Identify which cell holds the provided text, then report its (X, Y) central coordinate. 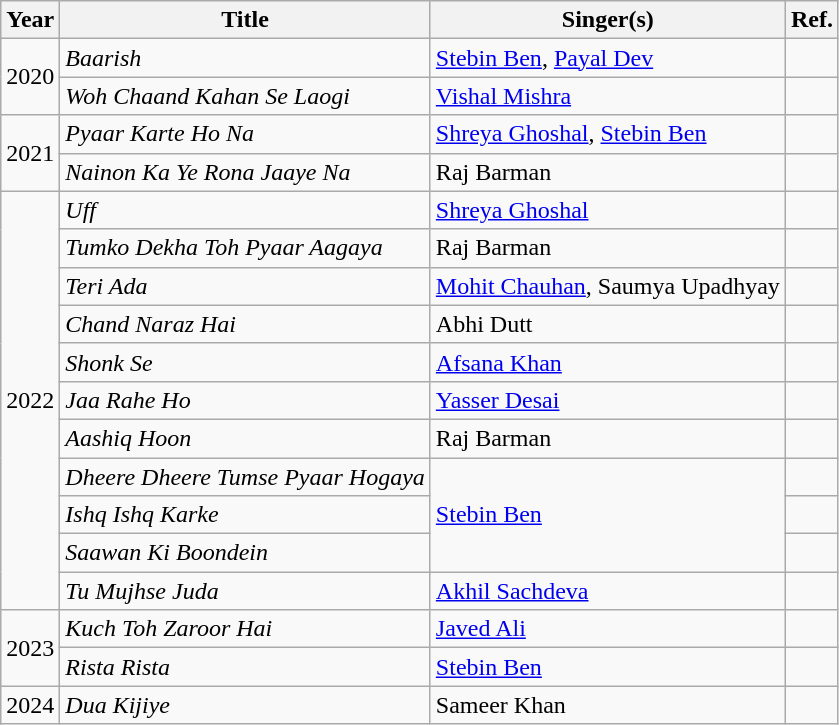
Stebin Ben, Payal Dev (608, 58)
Dheere Dheere Tumse Pyaar Hogaya (246, 477)
Title (246, 20)
Woh Chaand Kahan Se Laogi (246, 96)
Ishq Ishq Karke (246, 515)
2021 (30, 153)
Yasser Desai (608, 400)
Ref. (812, 20)
Singer(s) (608, 20)
Dua Kijiye (246, 705)
Aashiq Hoon (246, 438)
Jaa Rahe Ho (246, 400)
Abhi Dutt (608, 324)
Shreya Ghoshal, Stebin Ben (608, 134)
Afsana Khan (608, 362)
Tumko Dekha Toh Pyaar Aagaya (246, 248)
Tu Mujhse Juda (246, 591)
Baarish (246, 58)
Nainon Ka Ye Rona Jaaye Na (246, 172)
Teri Ada (246, 286)
Chand Naraz Hai (246, 324)
Akhil Sachdeva (608, 591)
Sameer Khan (608, 705)
Shonk Se (246, 362)
Mohit Chauhan, Saumya Upadhyay (608, 286)
2023 (30, 648)
Saawan Ki Boondein (246, 553)
Kuch Toh Zaroor Hai (246, 629)
Javed Ali (608, 629)
Year (30, 20)
Pyaar Karte Ho Na (246, 134)
Rista Rista (246, 667)
2024 (30, 705)
2022 (30, 400)
Vishal Mishra (608, 96)
Uff (246, 210)
Shreya Ghoshal (608, 210)
2020 (30, 77)
